Determine the (X, Y) coordinate at the center of the cell enclosing the given text.  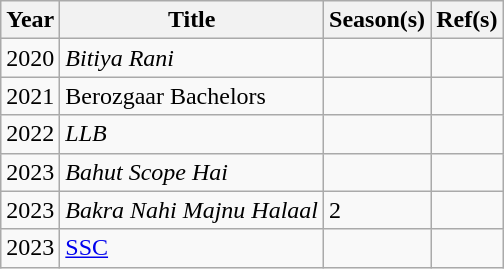
2022 (30, 134)
Year (30, 20)
Bahut Scope Hai (192, 172)
Season(s) (378, 20)
2020 (30, 58)
Title (192, 20)
LLB (192, 134)
Ref(s) (467, 20)
Bakra Nahi Majnu Halaal (192, 210)
2021 (30, 96)
2 (378, 210)
SSC (192, 248)
Berozgaar Bachelors (192, 96)
Bitiya Rani (192, 58)
